From the cell containing the given text, extract its center point as [X, Y] coordinate. 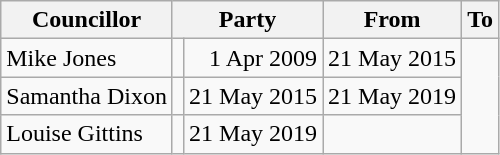
Councillor [87, 20]
Louise Gittins [87, 134]
Mike Jones [87, 58]
From [392, 20]
1 Apr 2009 [254, 58]
To [480, 20]
Party [247, 20]
Samantha Dixon [87, 96]
